For the text-containing cell, return its midpoint in [x, y] coordinate format. 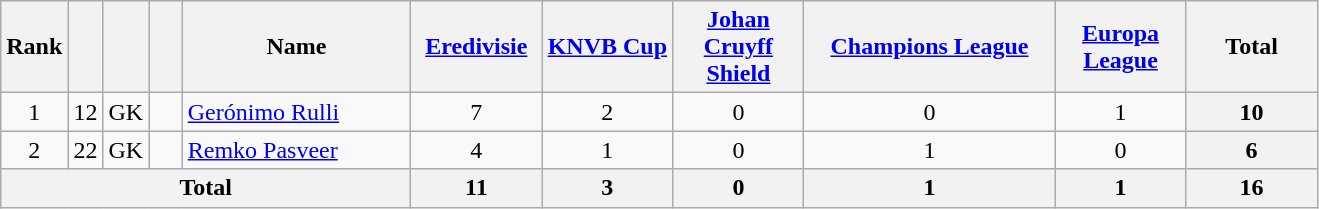
6 [1252, 150]
KNVB Cup [608, 47]
7 [476, 112]
Gerónimo Rulli [296, 112]
Champions League [930, 47]
10 [1252, 112]
12 [86, 112]
16 [1252, 188]
Eredivisie [476, 47]
11 [476, 188]
Johan Cruyff Shield [738, 47]
3 [608, 188]
Name [296, 47]
Rank [34, 47]
Europa League [1120, 47]
Remko Pasveer [296, 150]
22 [86, 150]
4 [476, 150]
